Provide the (x, y) coordinate of the cell's center where the given text is located.  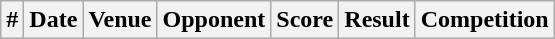
Score (305, 20)
Opponent (214, 20)
Date (54, 20)
Result (377, 20)
Competition (484, 20)
# (12, 20)
Venue (120, 20)
